Provide the (X, Y) coordinate of the cell's center where the given text is located.  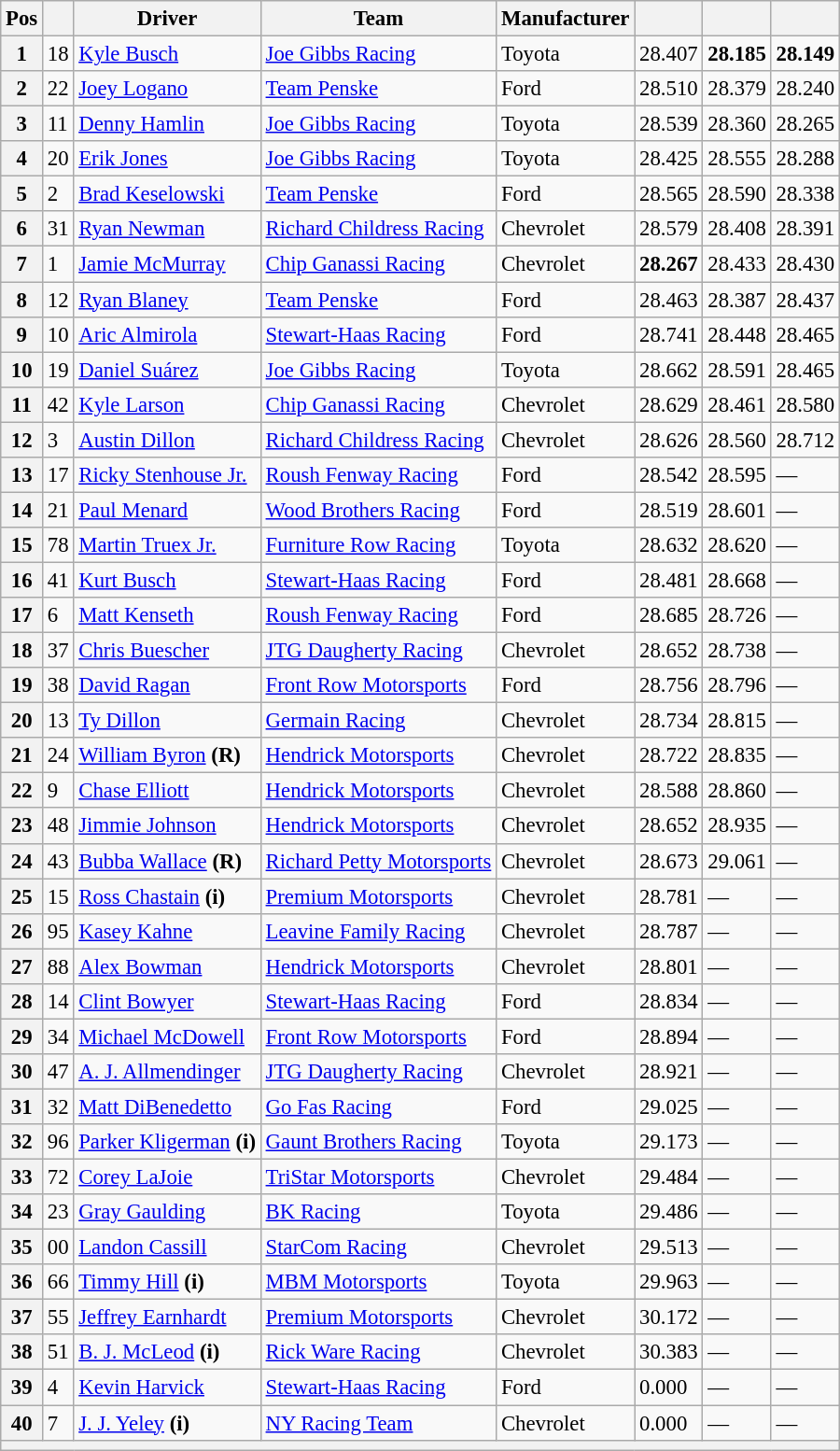
Furniture Row Racing (378, 545)
Ryan Blaney (167, 300)
42 (58, 404)
28.629 (668, 404)
28.430 (805, 264)
28.738 (737, 651)
Clint Bowyer (167, 1002)
28.935 (737, 826)
Kurt Busch (167, 580)
28.288 (805, 159)
Paul Menard (167, 510)
55 (58, 1317)
28.360 (737, 124)
Matt Kenseth (167, 615)
Chase Elliott (167, 791)
43 (58, 861)
39 (22, 1388)
28.741 (668, 334)
Denny Hamlin (167, 124)
28.801 (668, 966)
28.267 (668, 264)
29.061 (737, 861)
29.486 (668, 1212)
Parker Kligerman (i) (167, 1142)
95 (58, 931)
Kasey Kahne (167, 931)
28.588 (668, 791)
Bubba Wallace (R) (167, 861)
B. J. McLeod (i) (167, 1353)
Germain Racing (378, 721)
Martin Truex Jr. (167, 545)
28.265 (805, 124)
Corey LaJoie (167, 1177)
NY Racing Team (378, 1423)
48 (58, 826)
Alex Bowman (167, 966)
Wood Brothers Racing (378, 510)
Aric Almirola (167, 334)
28.448 (737, 334)
Kyle Larson (167, 404)
28.437 (805, 300)
28.463 (668, 300)
28.580 (805, 404)
28.815 (737, 721)
78 (58, 545)
28.756 (668, 685)
40 (22, 1423)
28.712 (805, 440)
28.379 (737, 89)
MBM Motorsports (378, 1282)
Ty Dillon (167, 721)
Kyle Busch (167, 54)
Jamie McMurray (167, 264)
Landon Cassill (167, 1247)
96 (58, 1142)
Pos (22, 19)
72 (58, 1177)
8 (22, 300)
28.685 (668, 615)
28.185 (737, 54)
41 (58, 580)
28.626 (668, 440)
28.510 (668, 89)
Driver (167, 19)
16 (22, 580)
28.149 (805, 54)
TriStar Motorsports (378, 1177)
Go Fas Racing (378, 1106)
J. J. Yeley (i) (167, 1423)
BK Racing (378, 1212)
Richard Petty Motorsports (378, 861)
Jimmie Johnson (167, 826)
00 (58, 1247)
33 (22, 1177)
28.722 (668, 755)
28.407 (668, 54)
28.425 (668, 159)
Chris Buescher (167, 651)
29 (22, 1036)
28.921 (668, 1072)
28.240 (805, 89)
28.591 (737, 370)
29.173 (668, 1142)
28.579 (668, 229)
28.461 (737, 404)
28.595 (737, 475)
Michael McDowell (167, 1036)
Matt DiBenedetto (167, 1106)
28.673 (668, 861)
30.383 (668, 1353)
28.781 (668, 896)
47 (58, 1072)
28.894 (668, 1036)
5 (22, 194)
66 (58, 1282)
36 (22, 1282)
William Byron (R) (167, 755)
28.338 (805, 194)
28.555 (737, 159)
Jeffrey Earnhardt (167, 1317)
28.433 (737, 264)
28.391 (805, 229)
Ryan Newman (167, 229)
28.668 (737, 580)
Ross Chastain (i) (167, 896)
Austin Dillon (167, 440)
Timmy Hill (i) (167, 1282)
Leavine Family Racing (378, 931)
28.481 (668, 580)
26 (22, 931)
28.601 (737, 510)
28.835 (737, 755)
25 (22, 896)
28.560 (737, 440)
30.172 (668, 1317)
28.542 (668, 475)
28.620 (737, 545)
27 (22, 966)
29.963 (668, 1282)
Gray Gaulding (167, 1212)
Erik Jones (167, 159)
28.796 (737, 685)
28.387 (737, 300)
28.860 (737, 791)
28.834 (668, 1002)
Brad Keselowski (167, 194)
28.408 (737, 229)
Daniel Suárez (167, 370)
29.513 (668, 1247)
28 (22, 1002)
A. J. Allmendinger (167, 1072)
28.632 (668, 545)
Gaunt Brothers Racing (378, 1142)
Manufacturer (566, 19)
29.025 (668, 1106)
28.539 (668, 124)
StarCom Racing (378, 1247)
51 (58, 1353)
88 (58, 966)
Team (378, 19)
David Ragan (167, 685)
28.662 (668, 370)
35 (22, 1247)
Ricky Stenhouse Jr. (167, 475)
30 (22, 1072)
Rick Ware Racing (378, 1353)
29.484 (668, 1177)
28.519 (668, 510)
28.590 (737, 194)
Joey Logano (167, 89)
28.565 (668, 194)
28.734 (668, 721)
28.726 (737, 615)
28.787 (668, 931)
Kevin Harvick (167, 1388)
